Identify which cell holds the provided text, then report its (x, y) central coordinate. 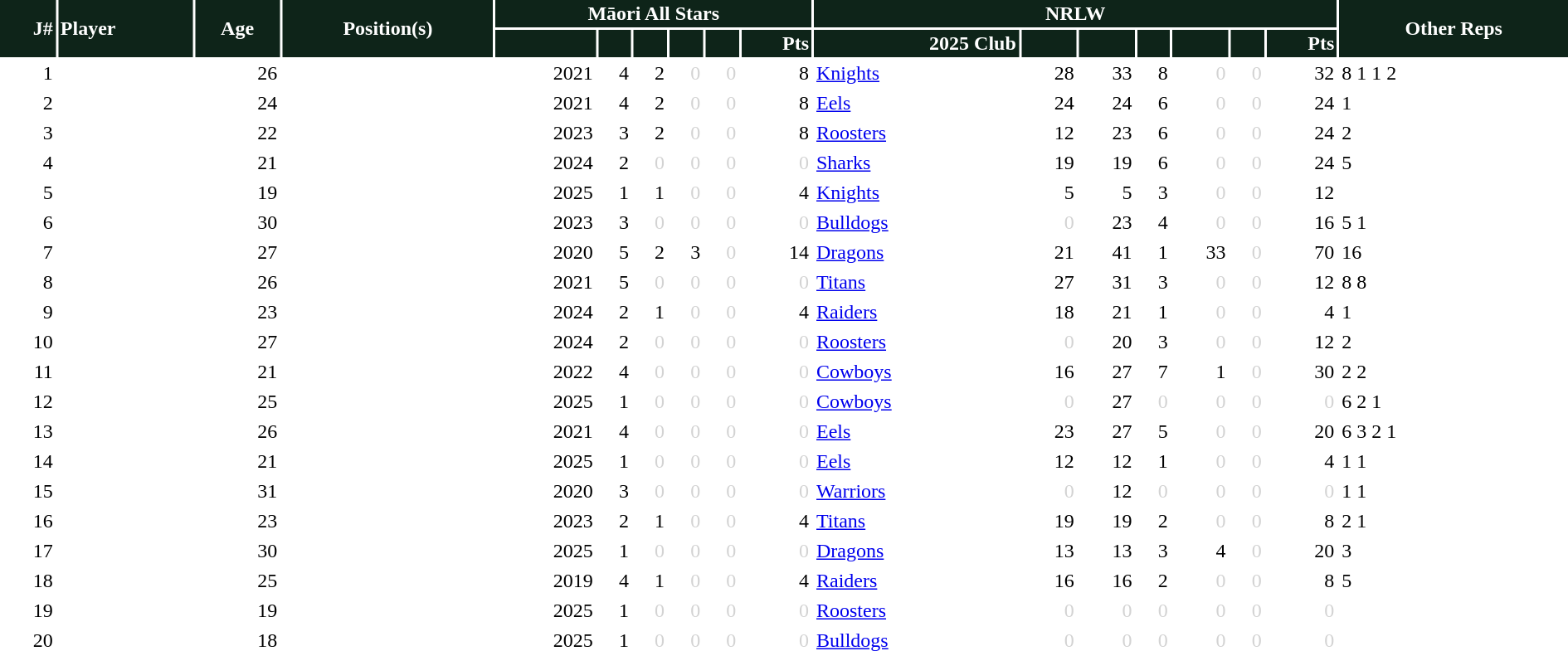
6 3 2 1 (1454, 431)
Other Reps (1454, 28)
8 8 (1454, 282)
41 (1107, 252)
Sharks (916, 163)
32 (1303, 73)
22 (237, 133)
9 (28, 312)
2 2 (1454, 372)
17 (28, 551)
28 (1049, 73)
2019 (545, 581)
Māori All Stars (654, 13)
Position(s) (387, 28)
10 (28, 342)
2025 Club (916, 43)
2022 (545, 372)
11 (28, 372)
6 2 1 (1454, 401)
NRLW (1075, 13)
Warriors (916, 491)
Age (237, 28)
8 1 1 2 (1454, 73)
2 1 (1454, 521)
Bulldogs (916, 222)
70 (1303, 252)
15 (28, 491)
Player (125, 28)
5 1 (1454, 222)
J# (28, 28)
